Scan for the cell matching the given text and deliver its [x, y] coordinate at center. 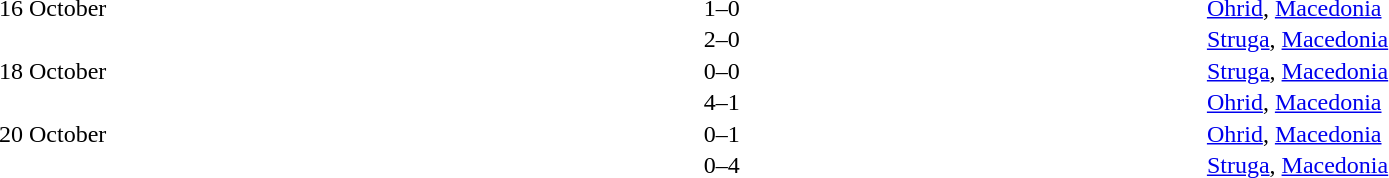
4–1 [722, 103]
2–0 [722, 39]
0–0 [722, 71]
0–1 [722, 134]
